Return (x, y) of the center of cell containing provided text 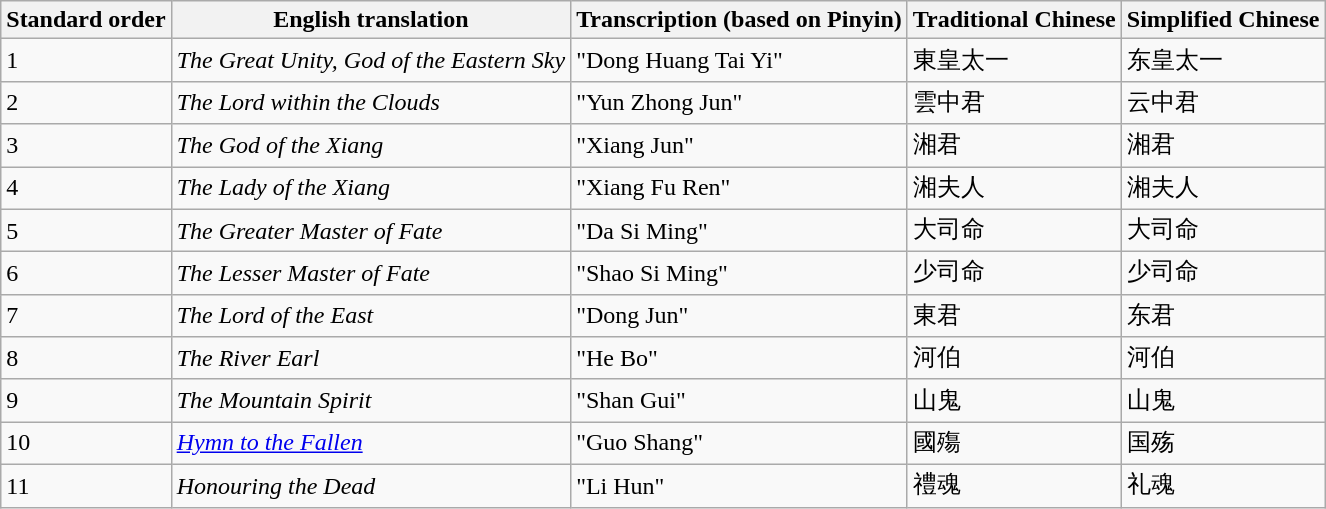
"Xiang Fu Ren" (740, 188)
禮魂 (1014, 486)
"Yun Zhong Jun" (740, 102)
"Dong Jun" (740, 316)
"Xiang Jun" (740, 146)
The God of the Xiang (370, 146)
4 (86, 188)
"Shao Si Ming" (740, 274)
6 (86, 274)
Hymn to the Fallen (370, 444)
"Li Hun" (740, 486)
Traditional Chinese (1014, 20)
10 (86, 444)
The Lord of the East (370, 316)
English translation (370, 20)
東皇太一 (1014, 60)
11 (86, 486)
The River Earl (370, 358)
Standard order (86, 20)
Simplified Chinese (1223, 20)
5 (86, 230)
3 (86, 146)
The Great Unity, God of the Eastern Sky (370, 60)
"Dong Huang Tai Yi" (740, 60)
國殤 (1014, 444)
Honouring the Dead (370, 486)
7 (86, 316)
2 (86, 102)
"Shan Gui" (740, 400)
东皇太一 (1223, 60)
云中君 (1223, 102)
The Lord within the Clouds (370, 102)
9 (86, 400)
The Greater Master of Fate (370, 230)
Transcription (based on Pinyin) (740, 20)
"Guo Shang" (740, 444)
8 (86, 358)
1 (86, 60)
The Lady of the Xiang (370, 188)
東君 (1014, 316)
礼魂 (1223, 486)
国殇 (1223, 444)
The Mountain Spirit (370, 400)
雲中君 (1014, 102)
"Da Si Ming" (740, 230)
The Lesser Master of Fate (370, 274)
东君 (1223, 316)
"He Bo" (740, 358)
